Detect which cell encompasses the target text, then output its [X, Y] center coordinate. 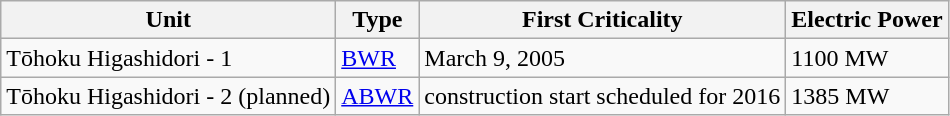
Tōhoku Higashidori - 2 (planned) [168, 96]
construction start scheduled for 2016 [602, 96]
Unit [168, 20]
Tōhoku Higashidori - 1 [168, 58]
Electric Power [867, 20]
BWR [378, 58]
1385 MW [867, 96]
ABWR [378, 96]
Type [378, 20]
March 9, 2005 [602, 58]
First Criticality [602, 20]
1100 MW [867, 58]
